Detect which cell encompasses the target text, then output its [X, Y] center coordinate. 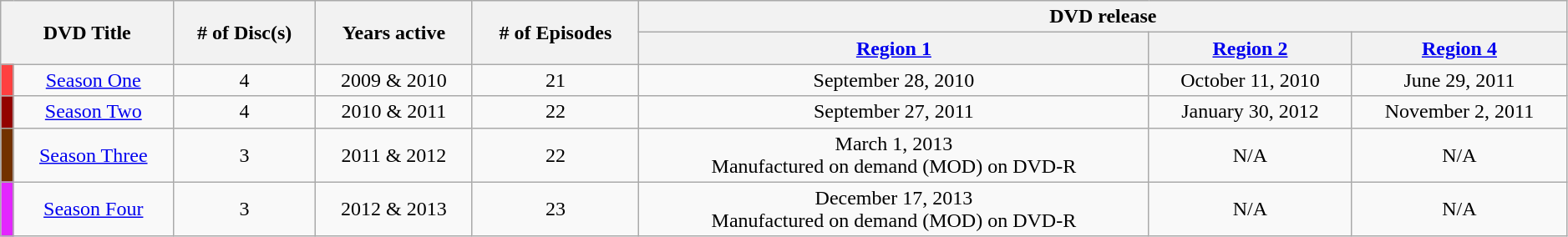
September 28, 2010 [894, 80]
2012 & 2013 [393, 209]
2011 & 2012 [393, 155]
# of Episodes [555, 33]
DVD Title [87, 33]
Region 1 [894, 48]
Season Four [94, 209]
# of Disc(s) [245, 33]
21 [555, 80]
23 [555, 209]
Season Two [94, 112]
Region 4 [1460, 48]
2010 & 2011 [393, 112]
Region 2 [1250, 48]
Years active [393, 33]
November 2, 2011 [1460, 112]
March 1, 2013Manufactured on demand (MOD) on DVD-R [894, 155]
September 27, 2011 [894, 112]
January 30, 2012 [1250, 112]
October 11, 2010 [1250, 80]
December 17, 2013Manufactured on demand (MOD) on DVD-R [894, 209]
Season One [94, 80]
Season Three [94, 155]
June 29, 2011 [1460, 80]
DVD release [1103, 17]
2009 & 2010 [393, 80]
